Determine the (X, Y) coordinate at the center of the cell enclosing the given text.  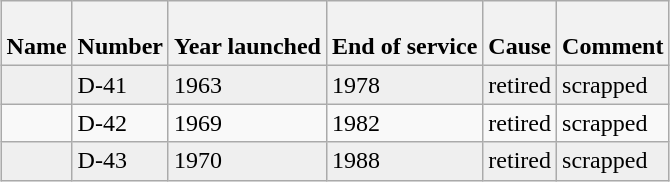
D-41 (120, 85)
1969 (247, 123)
Cause (520, 34)
1988 (404, 161)
Year launched (247, 34)
End of service (404, 34)
D-43 (120, 161)
Name (36, 34)
D-42 (120, 123)
Number (120, 34)
Comment (613, 34)
1970 (247, 161)
1982 (404, 123)
1963 (247, 85)
1978 (404, 85)
